Capture the cell that displays the provided text and extract its [x, y] central coordinate. 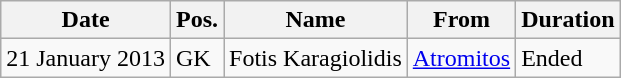
From [461, 20]
Duration [568, 20]
Fotis Karagiolidis [316, 58]
21 January 2013 [86, 58]
Name [316, 20]
Date [86, 20]
Atromitos [461, 58]
Pos. [196, 20]
GK [196, 58]
Ended [568, 58]
